Locate the cell with the specified text and output its (x, y) center coordinate. 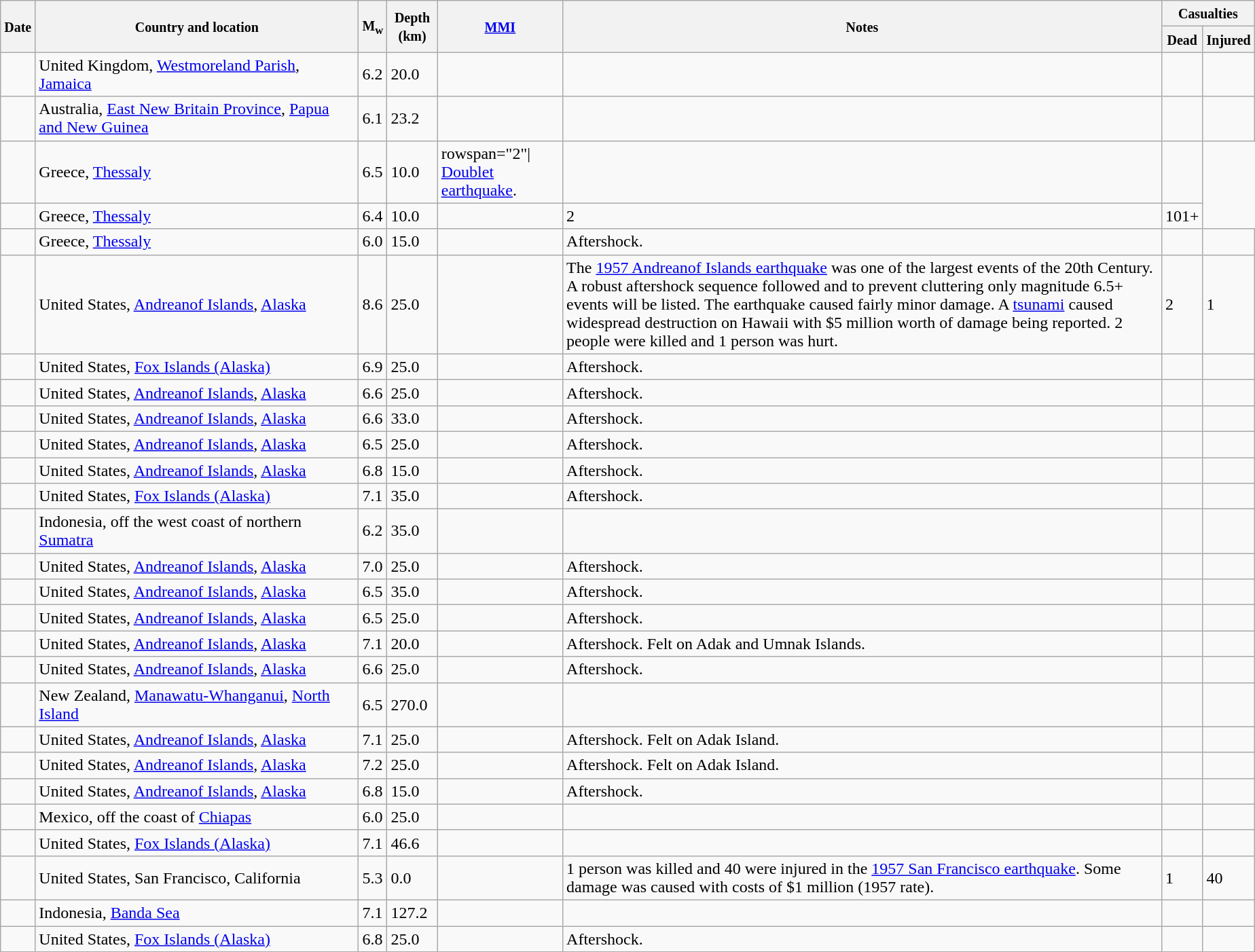
101+ (1182, 216)
Depth (km) (412, 26)
270.0 (412, 705)
127.2 (412, 913)
Aftershock. Felt on Adak and Umnak Islands. (862, 644)
8.6 (373, 304)
Australia, East New Britain Province, Papua and New Guinea (197, 118)
MMI (500, 26)
5.3 (373, 877)
6.4 (373, 216)
United Kingdom, Westmoreland Parish, Jamaica (197, 75)
rowspan="2"| Doublet earthquake. (500, 172)
Dead (1182, 39)
Notes (862, 26)
7.2 (373, 765)
Date (18, 26)
United States, San Francisco, California (197, 877)
23.2 (412, 118)
1 person was killed and 40 were injured in the 1957 San Francisco earthquake. Some damage was caused with costs of $1 million (1957 rate). (862, 877)
6.9 (373, 367)
46.6 (412, 843)
33.0 (412, 418)
Country and location (197, 26)
Mexico, off the coast of Chiapas (197, 817)
0.0 (412, 877)
7.0 (373, 566)
Indonesia, Banda Sea (197, 913)
Injured (1229, 39)
6.1 (373, 118)
40 (1229, 877)
Casualties (1207, 14)
New Zealand, Manawatu-Whanganui, North Island (197, 705)
Mw (373, 26)
Indonesia, off the west coast of northern Sumatra (197, 531)
